Search for the cell housing the specified text and yield its [x, y] center coordinate. 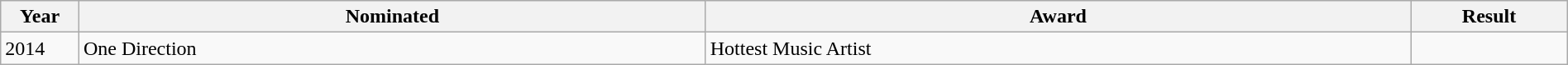
Result [1489, 17]
Nominated [392, 17]
2014 [40, 48]
Year [40, 17]
Hottest Music Artist [1059, 48]
One Direction [392, 48]
Award [1059, 17]
